Return the [X, Y] coordinate for the center point of the cell that contains the specified text.  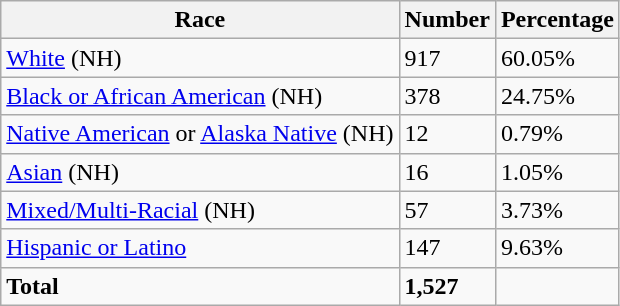
Race [200, 20]
60.05% [557, 58]
Mixed/Multi-Racial (NH) [200, 210]
Number [447, 20]
917 [447, 58]
White (NH) [200, 58]
24.75% [557, 96]
Black or African American (NH) [200, 96]
12 [447, 134]
Total [200, 286]
1.05% [557, 172]
0.79% [557, 134]
3.73% [557, 210]
57 [447, 210]
16 [447, 172]
Asian (NH) [200, 172]
1,527 [447, 286]
378 [447, 96]
Percentage [557, 20]
Hispanic or Latino [200, 248]
9.63% [557, 248]
Native American or Alaska Native (NH) [200, 134]
147 [447, 248]
